Find where the given text appears and provide that cell's center as (x, y) coordinate. 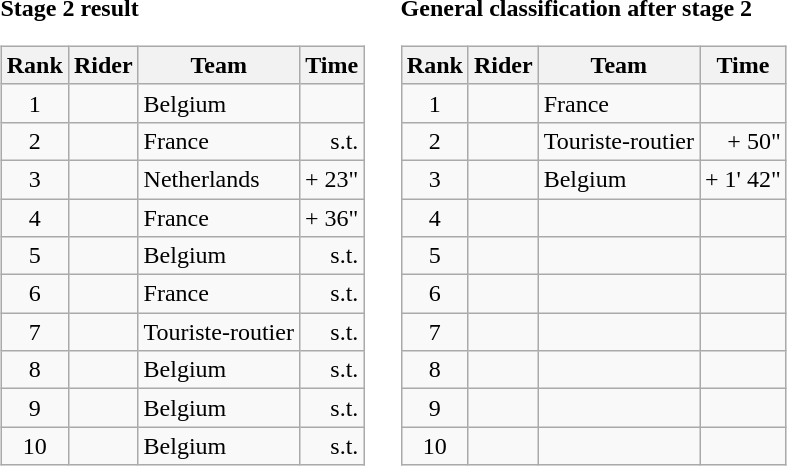
Netherlands (218, 179)
+ 23" (331, 179)
+ 50" (744, 141)
+ 1' 42" (744, 179)
+ 36" (331, 217)
